Identify which cell holds the provided text, then report its (X, Y) central coordinate. 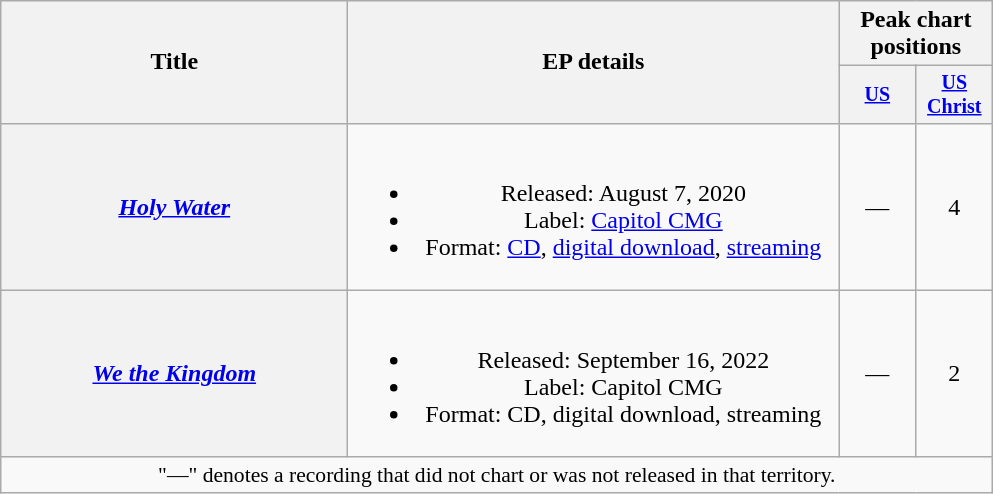
EP details (594, 62)
Released: September 16, 2022Label: Capitol CMGFormat: CD, digital download, streaming (594, 374)
USChrist (954, 94)
Peak chart positions (916, 34)
2 (954, 374)
We the Kingdom (174, 374)
"—" denotes a recording that did not chart or was not released in that territory. (497, 475)
Title (174, 62)
Released: August 7, 2020Label: Capitol CMGFormat: CD, digital download, streaming (594, 206)
4 (954, 206)
Holy Water (174, 206)
US (878, 94)
